Identify which cell holds the provided text, then report its (x, y) central coordinate. 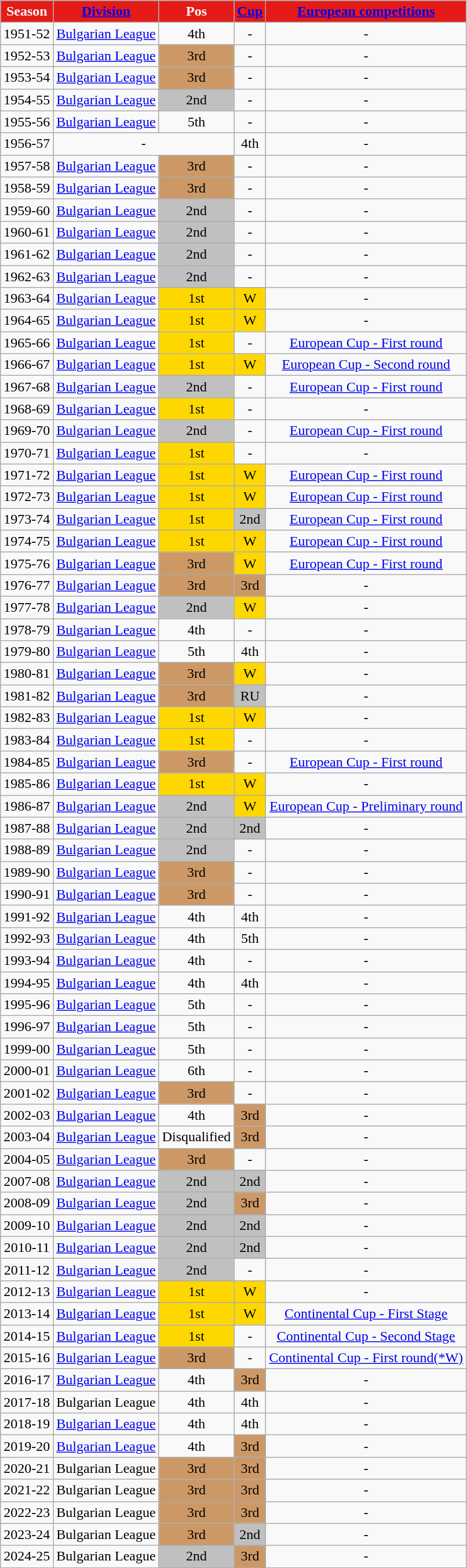
1995-96 (27, 1005)
1959-60 (27, 210)
2001-02 (27, 1093)
1965-66 (27, 343)
Season (27, 12)
2017-18 (27, 1402)
1968-69 (27, 409)
1984-85 (27, 762)
1960-61 (27, 232)
1966-67 (27, 365)
1954-55 (27, 100)
1982-83 (27, 718)
2000-01 (27, 1071)
2013-14 (27, 1313)
1987-88 (27, 828)
Continental Cup - First Stage (366, 1313)
1975-76 (27, 563)
1963-64 (27, 299)
2024-25 (27, 1556)
2003-04 (27, 1137)
Continental Cup - First round(*W) (366, 1358)
1983-84 (27, 740)
Continental Cup - Second Stage (366, 1335)
1961-62 (27, 254)
Division (106, 12)
1962-63 (27, 277)
2009-10 (27, 1225)
2019-20 (27, 1446)
2022-23 (27, 1512)
1977-78 (27, 607)
1986-87 (27, 806)
1970-71 (27, 453)
1958-59 (27, 188)
2015-16 (27, 1358)
2010-11 (27, 1247)
1974-75 (27, 541)
2020-21 (27, 1468)
1953-54 (27, 78)
1971-72 (27, 475)
European competitions (366, 12)
2018-19 (27, 1424)
1988-89 (27, 850)
1989-90 (27, 872)
1964-65 (27, 321)
1999-00 (27, 1049)
1985-86 (27, 784)
2016-17 (27, 1380)
RU (250, 696)
1990-91 (27, 894)
1972-73 (27, 497)
2007-08 (27, 1181)
1980-81 (27, 674)
1996-97 (27, 1027)
1981-82 (27, 696)
Disqualified (196, 1137)
Pos (196, 12)
1993-94 (27, 960)
2011-12 (27, 1269)
2021-22 (27, 1490)
1976-77 (27, 585)
1956-57 (27, 144)
2012-13 (27, 1291)
1978-79 (27, 629)
2023-24 (27, 1534)
2004-05 (27, 1159)
1973-74 (27, 519)
2014-15 (27, 1335)
1969-70 (27, 431)
European Cup - Preliminary round (366, 806)
1991-92 (27, 916)
1994-95 (27, 983)
1955-56 (27, 122)
1992-93 (27, 938)
1979-80 (27, 652)
1957-58 (27, 166)
European Cup - Second round (366, 365)
6th (196, 1071)
2002-03 (27, 1115)
1951-52 (27, 34)
2008-09 (27, 1203)
1967-68 (27, 387)
1952-53 (27, 56)
Cup (250, 12)
